Search for the cell housing the specified text and yield its (x, y) center coordinate. 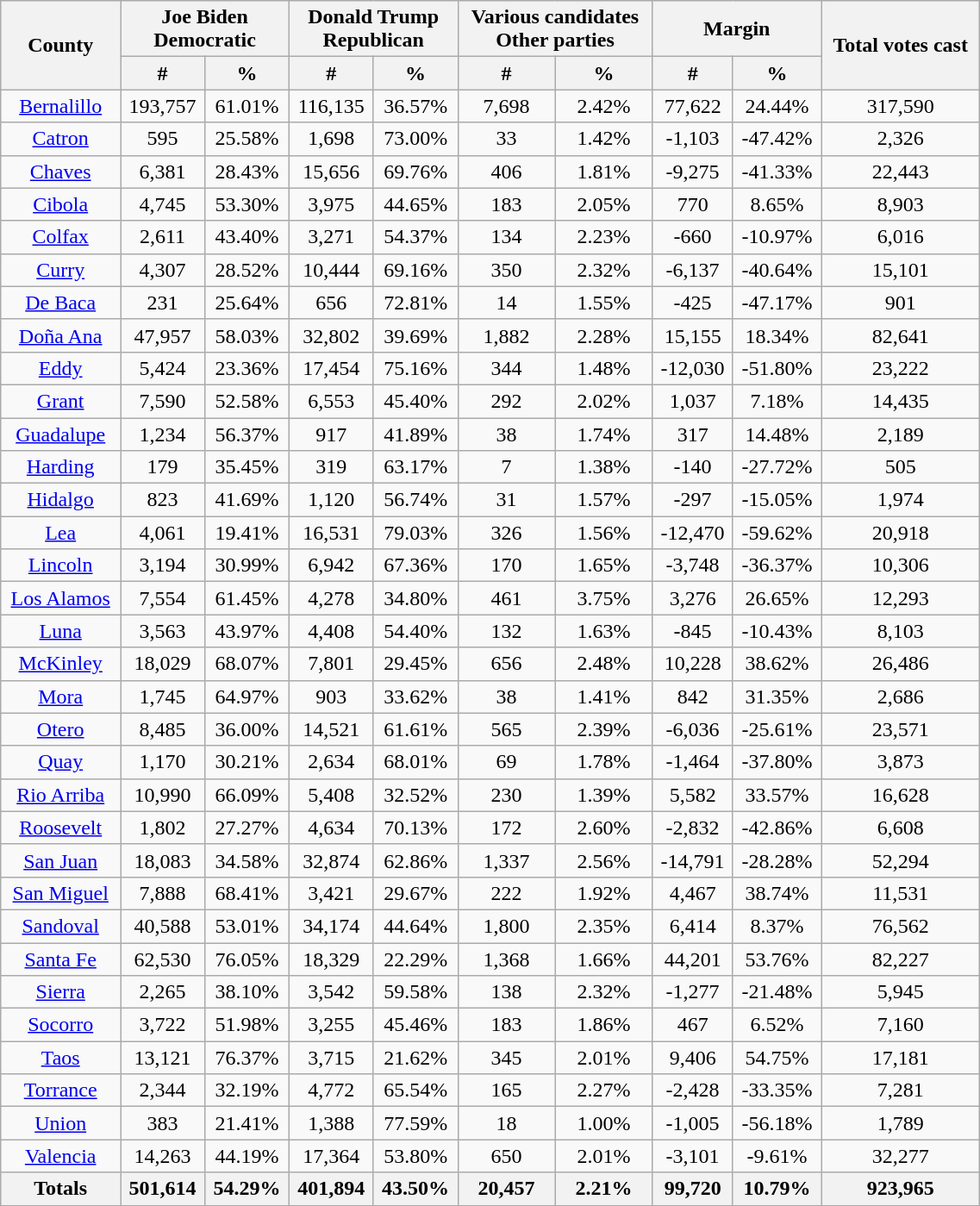
4,278 (331, 598)
35.45% (247, 467)
2,611 (163, 237)
52,294 (901, 860)
Santa Fe (60, 959)
15,101 (901, 270)
2.56% (603, 860)
38.74% (777, 893)
8.65% (777, 204)
1,337 (507, 860)
-1,277 (693, 992)
32,277 (901, 1156)
14,521 (331, 729)
69 (507, 762)
Joe BidenDemocratic (205, 29)
401,894 (331, 1189)
Catron (60, 139)
823 (163, 500)
43.50% (415, 1189)
2.05% (603, 204)
2,686 (901, 697)
Colfax (60, 237)
317,590 (901, 106)
2,189 (901, 434)
3,194 (163, 566)
18.34% (777, 335)
-28.28% (777, 860)
4,634 (331, 828)
56.37% (247, 434)
53.80% (415, 1156)
1,120 (331, 500)
16,531 (331, 533)
901 (901, 303)
20,918 (901, 533)
842 (693, 697)
-12,470 (693, 533)
1,170 (163, 762)
-6,036 (693, 729)
82,227 (901, 959)
1,368 (507, 959)
-1,464 (693, 762)
32,874 (331, 860)
Cibola (60, 204)
County (60, 45)
4,061 (163, 533)
-2,428 (693, 1090)
1.38% (603, 467)
3,421 (331, 893)
76.05% (247, 959)
27.27% (247, 828)
3,271 (331, 237)
68.41% (247, 893)
99,720 (693, 1189)
26.65% (777, 598)
21.62% (415, 1058)
7,590 (163, 401)
8,903 (901, 204)
54.40% (415, 631)
68.01% (415, 762)
32.52% (415, 795)
19.41% (247, 533)
10.79% (777, 1189)
-14,791 (693, 860)
2,344 (163, 1090)
1.92% (603, 893)
5,582 (693, 795)
34.80% (415, 598)
-42.86% (777, 828)
San Juan (60, 860)
25.64% (247, 303)
501,614 (163, 1189)
31.35% (777, 697)
7,160 (901, 1025)
1.63% (603, 631)
21.41% (247, 1123)
3,276 (693, 598)
4,408 (331, 631)
7,801 (331, 664)
51.98% (247, 1025)
565 (507, 729)
70.13% (415, 828)
33.62% (415, 697)
1.00% (603, 1123)
1.56% (603, 533)
9,406 (693, 1058)
22,443 (901, 172)
770 (693, 204)
2.60% (603, 828)
32,802 (331, 335)
2.42% (603, 106)
1.86% (603, 1025)
2.21% (603, 1189)
McKinley (60, 664)
36.00% (247, 729)
67.36% (415, 566)
29.45% (415, 664)
52.58% (247, 401)
61.45% (247, 598)
18,029 (163, 664)
Otero (60, 729)
5,424 (163, 368)
345 (507, 1058)
-1,005 (693, 1123)
Curry (60, 270)
De Baca (60, 303)
20,457 (507, 1189)
1.42% (603, 139)
3,563 (163, 631)
2,326 (901, 139)
-41.33% (777, 172)
-9.61% (777, 1156)
Sierra (60, 992)
1,388 (331, 1123)
-3,101 (693, 1156)
326 (507, 533)
903 (331, 697)
4,745 (163, 204)
47,957 (163, 335)
63.17% (415, 467)
1,234 (163, 434)
18 (507, 1123)
Union (60, 1123)
2.39% (603, 729)
Grant (60, 401)
10,444 (331, 270)
53.30% (247, 204)
44.65% (415, 204)
26,486 (901, 664)
1.65% (603, 566)
14,435 (901, 401)
406 (507, 172)
17,181 (901, 1058)
7,281 (901, 1090)
-33.35% (777, 1090)
14.48% (777, 434)
56.74% (415, 500)
1,800 (507, 926)
15,155 (693, 335)
13,121 (163, 1058)
193,757 (163, 106)
59.58% (415, 992)
53.01% (247, 926)
72.81% (415, 303)
14 (507, 303)
68.07% (247, 664)
43.40% (247, 237)
41.69% (247, 500)
Roosevelt (60, 828)
-9,275 (693, 172)
15,656 (331, 172)
17,364 (331, 1156)
-845 (693, 631)
62.86% (415, 860)
12,293 (901, 598)
43.97% (247, 631)
10,228 (693, 664)
-27.72% (777, 467)
3,873 (901, 762)
44.19% (247, 1156)
40,588 (163, 926)
1.81% (603, 172)
Luna (60, 631)
-51.80% (777, 368)
58.03% (247, 335)
1.55% (603, 303)
3,722 (163, 1025)
54.75% (777, 1058)
65.54% (415, 1090)
-59.62% (777, 533)
82,641 (901, 335)
-15.05% (777, 500)
-660 (693, 237)
Doña Ana (60, 335)
64.97% (247, 697)
292 (507, 401)
-21.48% (777, 992)
36.57% (415, 106)
30.21% (247, 762)
179 (163, 467)
18,083 (163, 860)
66.09% (247, 795)
-10.97% (777, 237)
25.58% (247, 139)
8,103 (901, 631)
Torrance (60, 1090)
Rio Arriba (60, 795)
505 (901, 467)
28.52% (247, 270)
1.74% (603, 434)
165 (507, 1090)
383 (163, 1123)
595 (163, 139)
2.28% (603, 335)
Totals (60, 1189)
38.10% (247, 992)
1,698 (331, 139)
61.61% (415, 729)
6,016 (901, 237)
Eddy (60, 368)
-1,103 (693, 139)
467 (693, 1025)
Lincoln (60, 566)
-25.61% (777, 729)
1,745 (163, 697)
44,201 (693, 959)
33.57% (777, 795)
8,485 (163, 729)
6,414 (693, 926)
230 (507, 795)
54.37% (415, 237)
54.29% (247, 1189)
Harding (60, 467)
-10.43% (777, 631)
3,975 (331, 204)
2,634 (331, 762)
79.03% (415, 533)
24.44% (777, 106)
4,467 (693, 893)
2.35% (603, 926)
-56.18% (777, 1123)
461 (507, 598)
350 (507, 270)
5,408 (331, 795)
Taos (60, 1058)
Various candidatesOther parties (555, 29)
2.02% (603, 401)
Bernalillo (60, 106)
Lea (60, 533)
6,608 (901, 828)
-12,030 (693, 368)
Chaves (60, 172)
77,622 (693, 106)
4,772 (331, 1090)
4,307 (163, 270)
77.59% (415, 1123)
-47.17% (777, 303)
23,222 (901, 368)
-3,748 (693, 566)
1.41% (603, 697)
172 (507, 828)
2.48% (603, 664)
30.99% (247, 566)
Total votes cast (901, 45)
222 (507, 893)
1,037 (693, 401)
116,135 (331, 106)
5,945 (901, 992)
45.40% (415, 401)
Mora (60, 697)
45.46% (415, 1025)
29.67% (415, 893)
33 (507, 139)
7,698 (507, 106)
10,306 (901, 566)
23,571 (901, 729)
39.69% (415, 335)
17,454 (331, 368)
10,990 (163, 795)
14,263 (163, 1156)
1,882 (507, 335)
2,265 (163, 992)
7 (507, 467)
3,255 (331, 1025)
Quay (60, 762)
344 (507, 368)
Hidalgo (60, 500)
138 (507, 992)
Valencia (60, 1156)
32.19% (247, 1090)
1.66% (603, 959)
1.57% (603, 500)
61.01% (247, 106)
41.89% (415, 434)
1.78% (603, 762)
16,628 (901, 795)
6,942 (331, 566)
650 (507, 1156)
11,531 (901, 893)
69.16% (415, 270)
22.29% (415, 959)
2.27% (603, 1090)
69.76% (415, 172)
San Miguel (60, 893)
-6,137 (693, 270)
73.00% (415, 139)
-140 (693, 467)
231 (163, 303)
75.16% (415, 368)
53.76% (777, 959)
Guadalupe (60, 434)
6,553 (331, 401)
62,530 (163, 959)
7.18% (777, 401)
7,554 (163, 598)
923,965 (901, 1189)
-37.80% (777, 762)
34.58% (247, 860)
76,562 (901, 926)
1,789 (901, 1123)
-297 (693, 500)
3.75% (603, 598)
Socorro (60, 1025)
317 (693, 434)
44.64% (415, 926)
1.48% (603, 368)
38.62% (777, 664)
170 (507, 566)
-36.37% (777, 566)
3,715 (331, 1058)
1,802 (163, 828)
132 (507, 631)
Sandoval (60, 926)
Margin (737, 29)
-2,832 (693, 828)
-425 (693, 303)
6.52% (777, 1025)
6,381 (163, 172)
1,974 (901, 500)
34,174 (331, 926)
917 (331, 434)
134 (507, 237)
Donald TrumpRepublican (373, 29)
76.37% (247, 1058)
18,329 (331, 959)
7,888 (163, 893)
1.39% (603, 795)
8.37% (777, 926)
28.43% (247, 172)
-47.42% (777, 139)
2.23% (603, 237)
319 (331, 467)
3,542 (331, 992)
-40.64% (777, 270)
23.36% (247, 368)
Los Alamos (60, 598)
31 (507, 500)
